For the text-containing cell, return its midpoint in [x, y] coordinate format. 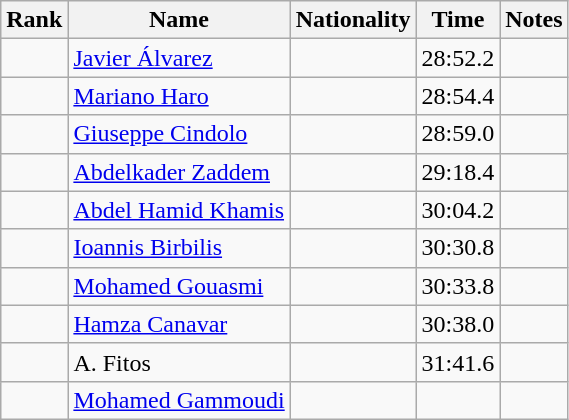
Javier Álvarez [179, 58]
Giuseppe Cindolo [179, 134]
Abdelkader Zaddem [179, 172]
Mariano Haro [179, 96]
Notes [534, 20]
Mohamed Gammoudi [179, 400]
30:38.0 [458, 324]
30:04.2 [458, 210]
Ioannis Birbilis [179, 248]
30:30.8 [458, 248]
Nationality [353, 20]
Abdel Hamid Khamis [179, 210]
28:59.0 [458, 134]
Name [179, 20]
A. Fitos [179, 362]
28:52.2 [458, 58]
31:41.6 [458, 362]
Mohamed Gouasmi [179, 286]
28:54.4 [458, 96]
Time [458, 20]
Hamza Canavar [179, 324]
30:33.8 [458, 286]
29:18.4 [458, 172]
Rank [34, 20]
